Provide the [x, y] coordinate of the cell's center where the given text is located.  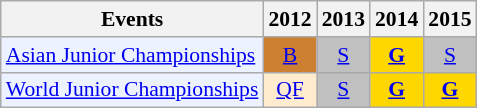
B [290, 55]
2013 [344, 19]
World Junior Championships [132, 90]
2012 [290, 19]
Asian Junior Championships [132, 55]
2014 [396, 19]
2015 [450, 19]
QF [290, 90]
Events [132, 19]
